Provide the [x, y] coordinate of the cell's center where the given text is located.  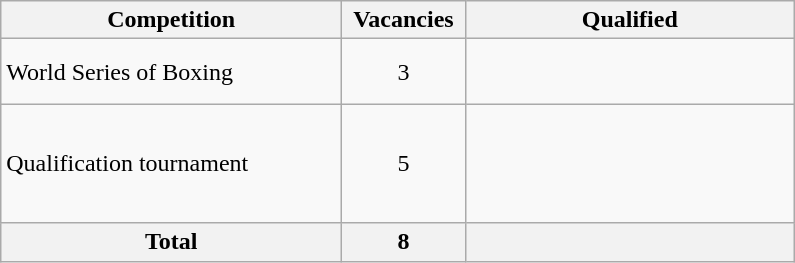
World Series of Boxing [172, 72]
3 [404, 72]
5 [404, 164]
Vacancies [404, 20]
Qualification tournament [172, 164]
Total [172, 242]
8 [404, 242]
Qualified [630, 20]
Competition [172, 20]
